Search for the cell housing the specified text and yield its (x, y) center coordinate. 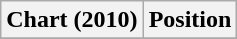
Chart (2010) (72, 20)
Position (190, 20)
